Capture the cell that displays the provided text and extract its [X, Y] central coordinate. 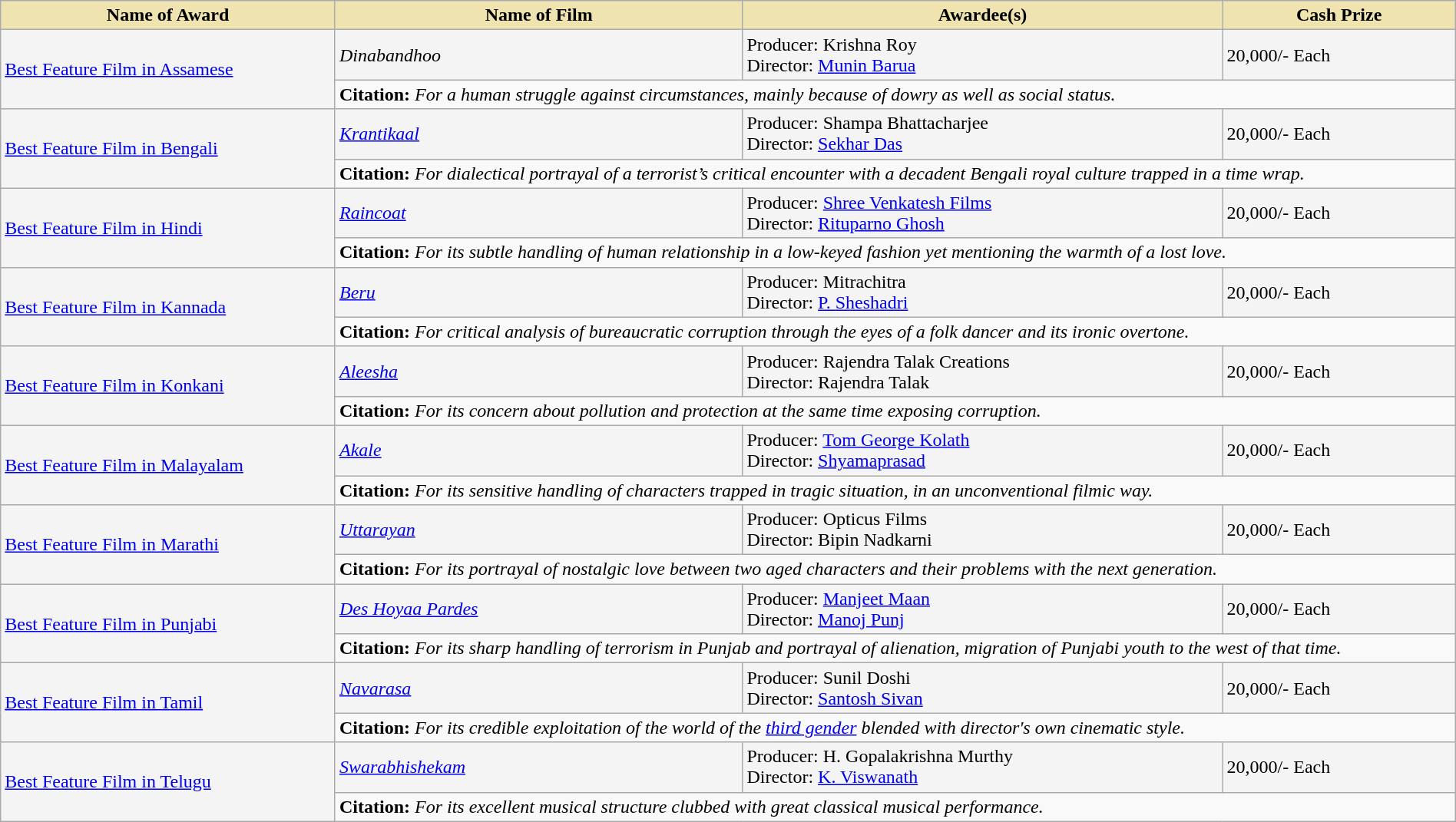
Best Feature Film in Marathi [168, 545]
Raincoat [538, 213]
Producer: Opticus FilmsDirector: Bipin Nadkarni [983, 530]
Cash Prize [1339, 15]
Producer: Rajendra Talak CreationsDirector: Rajendra Talak [983, 371]
Citation: For its portrayal of nostalgic love between two aged characters and their problems with the next generation. [895, 569]
Best Feature Film in Assamese [168, 69]
Best Feature Film in Bengali [168, 149]
Citation: For its sharp handling of terrorism in Punjab and portrayal of alienation, migration of Punjabi youth to the west of that time. [895, 649]
Producer: MitrachitraDirector: P. Sheshadri [983, 292]
Awardee(s) [983, 15]
Citation: For its subtle handling of human relationship in a low-keyed fashion yet mentioning the warmth of a lost love. [895, 253]
Citation: For its concern about pollution and protection at the same time exposing corruption. [895, 411]
Best Feature Film in Tamil [168, 703]
Name of Film [538, 15]
Producer: Tom George KolathDirector: Shyamaprasad [983, 450]
Aleesha [538, 371]
Swarabhishekam [538, 768]
Navarasa [538, 688]
Producer: Shampa BhattacharjeeDirector: Sekhar Das [983, 134]
Producer: Manjeet MaanDirector: Manoj Punj [983, 609]
Uttarayan [538, 530]
Best Feature Film in Kannada [168, 307]
Producer: Krishna RoyDirector: Munin Barua [983, 55]
Citation: For its sensitive handling of characters trapped in tragic situation, in an unconventional filmic way. [895, 490]
Producer: Sunil DoshiDirector: Santosh Sivan [983, 688]
Des Hoyaa Pardes [538, 609]
Best Feature Film in Konkani [168, 385]
Best Feature Film in Hindi [168, 227]
Dinabandhoo [538, 55]
Krantikaal [538, 134]
Best Feature Film in Telugu [168, 781]
Citation: For its credible exploitation of the world of the third gender blended with director's own cinematic style. [895, 728]
Citation: For a human struggle against circumstances, mainly because of dowry as well as social status. [895, 94]
Best Feature Film in Malayalam [168, 465]
Citation: For dialectical portrayal of a terrorist’s critical encounter with a decadent Bengali royal culture trapped in a time wrap. [895, 173]
Name of Award [168, 15]
Producer: Shree Venkatesh FilmsDirector: Rituparno Ghosh [983, 213]
Citation: For critical analysis of bureaucratic corruption through the eyes of a folk dancer and its ironic overtone. [895, 332]
Beru [538, 292]
Best Feature Film in Punjabi [168, 623]
Akale [538, 450]
Citation: For its excellent musical structure clubbed with great classical musical performance. [895, 807]
Producer: H. Gopalakrishna MurthyDirector: K. Viswanath [983, 768]
